From the cell containing the given text, extract its center point as [x, y] coordinate. 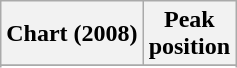
Peakposition [189, 34]
Chart (2008) [72, 34]
